Detect which cell encompasses the target text, then output its (x, y) center coordinate. 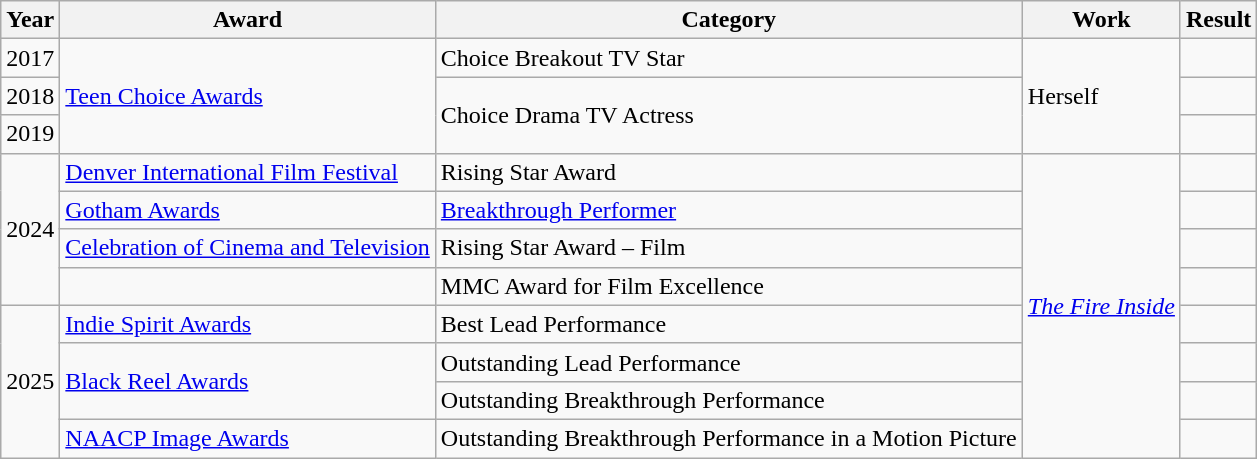
MMC Award for Film Excellence (728, 286)
Denver International Film Festival (248, 172)
Choice Breakout TV Star (728, 58)
Year (30, 20)
Celebration of Cinema and Television (248, 248)
Breakthrough Performer (728, 210)
Work (1101, 20)
2017 (30, 58)
Black Reel Awards (248, 381)
Rising Star Award (728, 172)
2019 (30, 134)
2018 (30, 96)
Category (728, 20)
The Fire Inside (1101, 305)
NAACP Image Awards (248, 438)
Teen Choice Awards (248, 96)
2025 (30, 381)
Indie Spirit Awards (248, 324)
2024 (30, 229)
Herself (1101, 96)
Outstanding Lead Performance (728, 362)
Result (1218, 20)
Rising Star Award – Film (728, 248)
Choice Drama TV Actress (728, 115)
Outstanding Breakthrough Performance in a Motion Picture (728, 438)
Gotham Awards (248, 210)
Outstanding Breakthrough Performance (728, 400)
Award (248, 20)
Best Lead Performance (728, 324)
